Capture the cell that displays the provided text and extract its [X, Y] central coordinate. 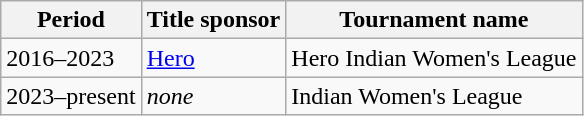
Period [71, 20]
Tournament name [434, 20]
Hero Indian Women's League [434, 58]
2016–2023 [71, 58]
Title sponsor [214, 20]
2023–present [71, 96]
Indian Women's League [434, 96]
Hero [214, 58]
none [214, 96]
